Extract the [x, y] coordinate from the center of the cell holding the provided text.  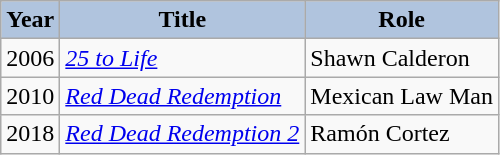
Shawn Calderon [402, 58]
25 to Life [182, 58]
Role [402, 20]
2018 [30, 134]
2010 [30, 96]
Year [30, 20]
Mexican Law Man [402, 96]
Red Dead Redemption 2 [182, 134]
Ramón Cortez [402, 134]
Red Dead Redemption [182, 96]
Title [182, 20]
2006 [30, 58]
